Provide the [x, y] coordinate of the cell's center where the given text is located.  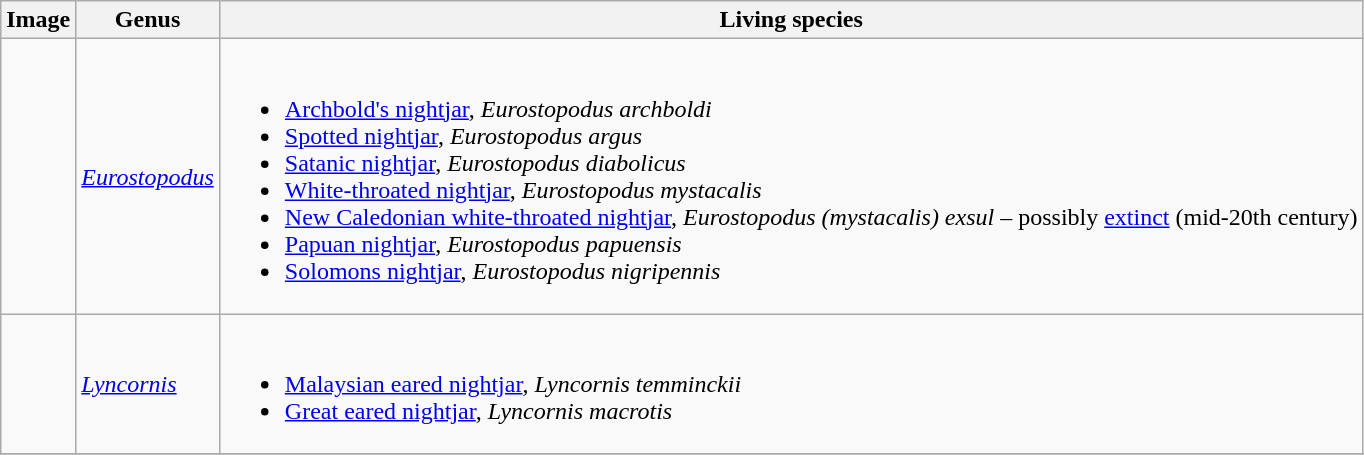
Lyncornis [148, 384]
Genus [148, 20]
Malaysian eared nightjar, Lyncornis temminckiiGreat eared nightjar, Lyncornis macrotis [791, 384]
Image [38, 20]
Eurostopodus [148, 176]
Living species [791, 20]
